Search for the cell housing the specified text and yield its (X, Y) center coordinate. 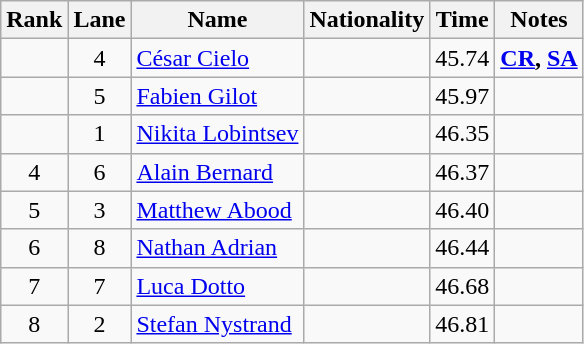
Notes (539, 20)
3 (100, 210)
Rank (34, 20)
CR, SA (539, 58)
46.81 (462, 324)
46.40 (462, 210)
2 (100, 324)
Nationality (367, 20)
45.97 (462, 96)
Fabien Gilot (218, 96)
Name (218, 20)
46.37 (462, 172)
César Cielo (218, 58)
46.44 (462, 248)
1 (100, 134)
46.35 (462, 134)
45.74 (462, 58)
Luca Dotto (218, 286)
46.68 (462, 286)
Nathan Adrian (218, 248)
Stefan Nystrand (218, 324)
Time (462, 20)
Matthew Abood (218, 210)
Alain Bernard (218, 172)
Nikita Lobintsev (218, 134)
Lane (100, 20)
